Search for the cell housing the specified text and yield its [X, Y] center coordinate. 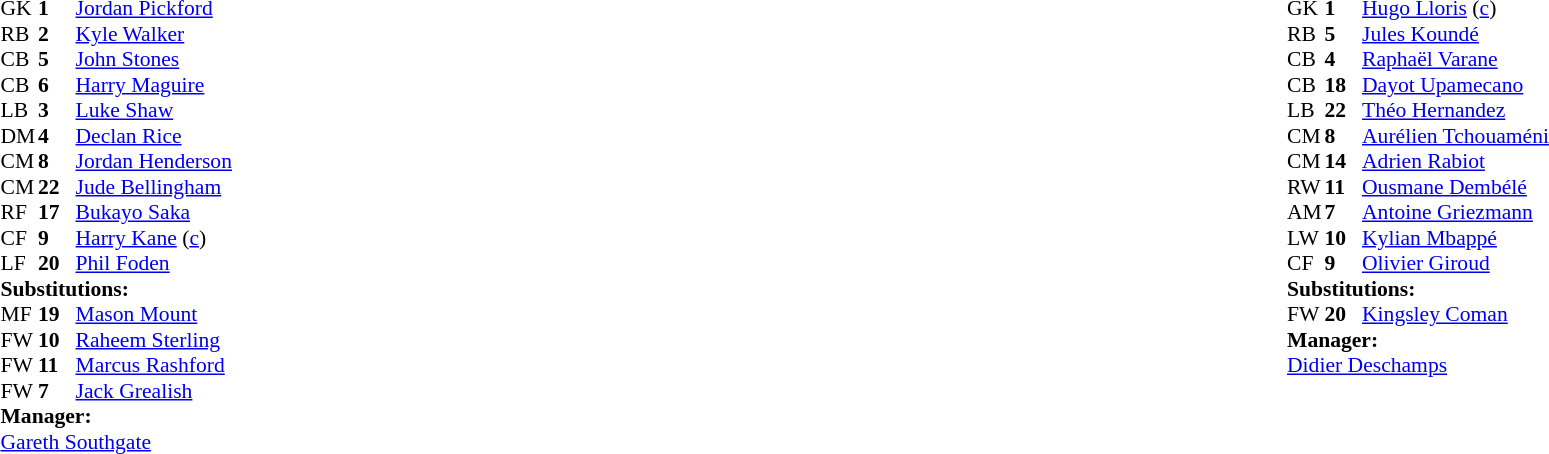
LW [1306, 238]
AM [1306, 213]
Harry Kane (c) [154, 238]
Olivier Giroud [1456, 263]
Didier Deschamps [1418, 365]
Adrien Rabiot [1456, 161]
MF [19, 315]
Declan Rice [154, 136]
Jack Grealish [154, 391]
Luke Shaw [154, 111]
Théo Hernandez [1456, 111]
2 [57, 34]
LF [19, 263]
14 [1344, 161]
Jordan Henderson [154, 161]
Kylian Mbappé [1456, 238]
17 [57, 213]
3 [57, 111]
Mason Mount [154, 315]
18 [1344, 85]
Bukayo Saka [154, 213]
Aurélien Tchouaméni [1456, 136]
RW [1306, 187]
DM [19, 136]
Kyle Walker [154, 34]
19 [57, 315]
RF [19, 213]
Raphaël Varane [1456, 59]
Jude Bellingham [154, 187]
Kingsley Coman [1456, 315]
Harry Maguire [154, 85]
Antoine Griezmann [1456, 213]
6 [57, 85]
Raheem Sterling [154, 340]
Marcus Rashford [154, 365]
John Stones [154, 59]
Phil Foden [154, 263]
Dayot Upamecano [1456, 85]
Ousmane Dembélé [1456, 187]
Jules Koundé [1456, 34]
